Pinpoint the cell where the given text exists, returning its [X, Y] midpoint coordinate. 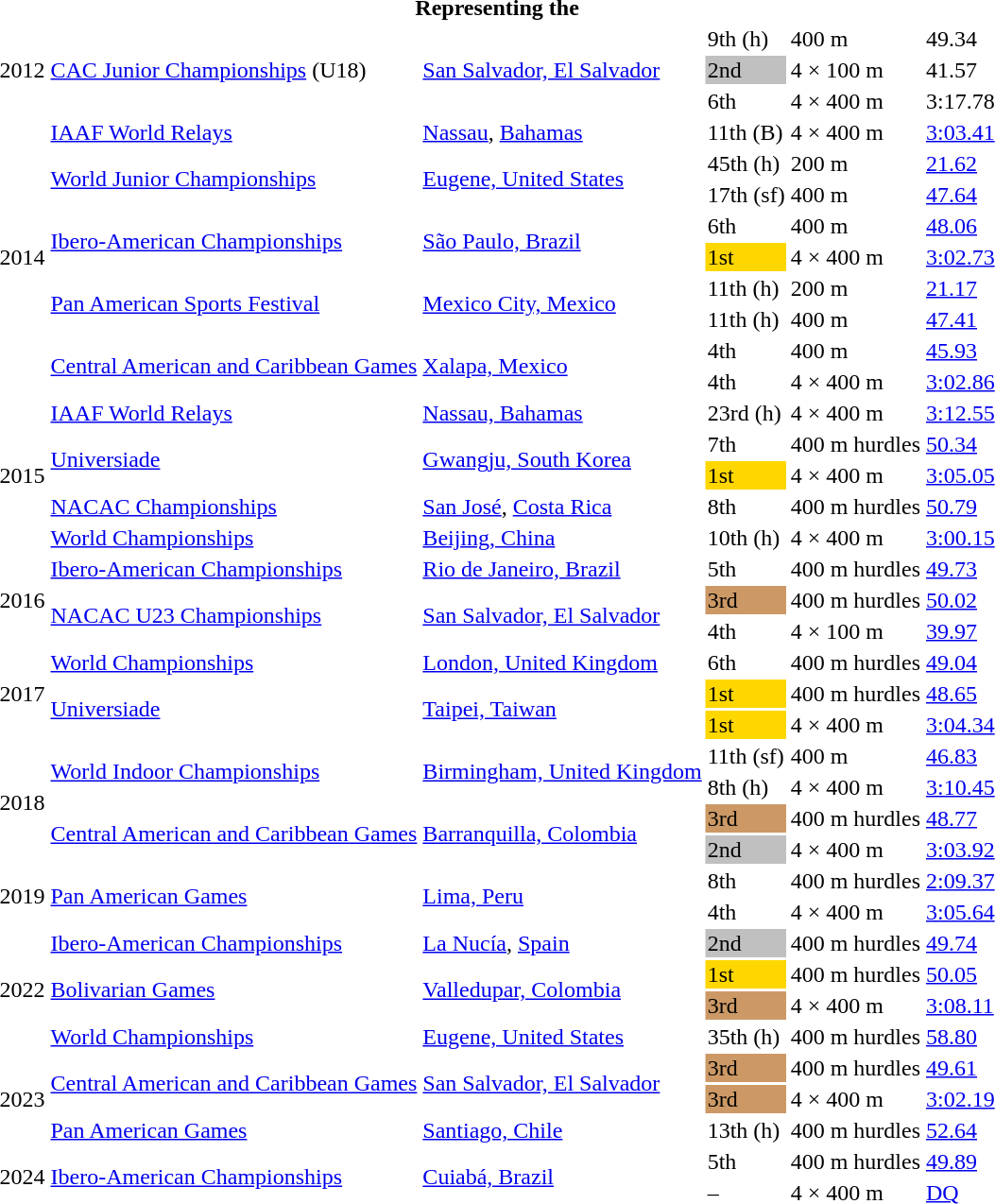
Xalapa, Mexico [562, 367]
London, United Kingdom [562, 662]
Valledupar, Colombia [562, 990]
10th (h) [746, 538]
San José, Costa Rica [562, 507]
Beijing, China [562, 538]
World Junior Championships [234, 180]
Santiago, Chile [562, 1130]
Mexico City, Mexico [562, 304]
Lima, Peru [562, 896]
11th (sf) [746, 756]
Barranquilla, Colombia [562, 834]
Rio de Janeiro, Brazil [562, 569]
Birmingham, United Kingdom [562, 771]
Gwangju, South Korea [562, 459]
Pan American Sports Festival [234, 304]
23rd (h) [746, 413]
9th (h) [746, 39]
11th (B) [746, 132]
São Paulo, Brazil [562, 242]
NACAC Championships [234, 507]
Taipei, Taiwan [562, 709]
35th (h) [746, 1037]
45th (h) [746, 163]
13th (h) [746, 1130]
NACAC U23 Championships [234, 616]
17th (sf) [746, 195]
Bolivarian Games [234, 990]
8th (h) [746, 787]
7th [746, 444]
La Nucía, Spain [562, 943]
World Indoor Championships [234, 771]
CAC Junior Championships (U18) [234, 70]
